Pinpoint the cell where the given text exists, returning its (X, Y) midpoint coordinate. 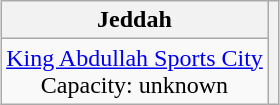
Jeddah (135, 20)
King Abdullah Sports CityCapacity: unknown (135, 72)
